Locate the cell with the specified text and output its (X, Y) center coordinate. 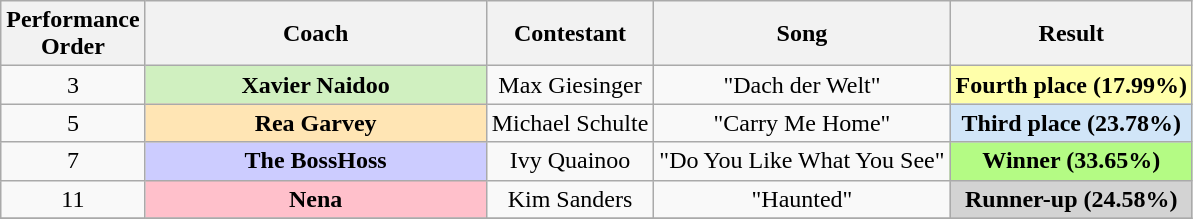
7 (73, 161)
Contestant (570, 34)
"Do You Like What You See" (802, 161)
Kim Sanders (570, 199)
Third place (23.78%) (1071, 123)
5 (73, 123)
Max Giesinger (570, 85)
Performance Order (73, 34)
"Dach der Welt" (802, 85)
Michael Schulte (570, 123)
Rea Garvey (316, 123)
Winner (33.65%) (1071, 161)
11 (73, 199)
Xavier Naidoo (316, 85)
Ivy Quainoo (570, 161)
Song (802, 34)
The BossHoss (316, 161)
3 (73, 85)
Result (1071, 34)
Nena (316, 199)
"Carry Me Home" (802, 123)
Fourth place (17.99%) (1071, 85)
Runner-up (24.58%) (1071, 199)
Coach (316, 34)
"Haunted" (802, 199)
